Determine the (X, Y) coordinate at the center of the cell enclosing the given text.  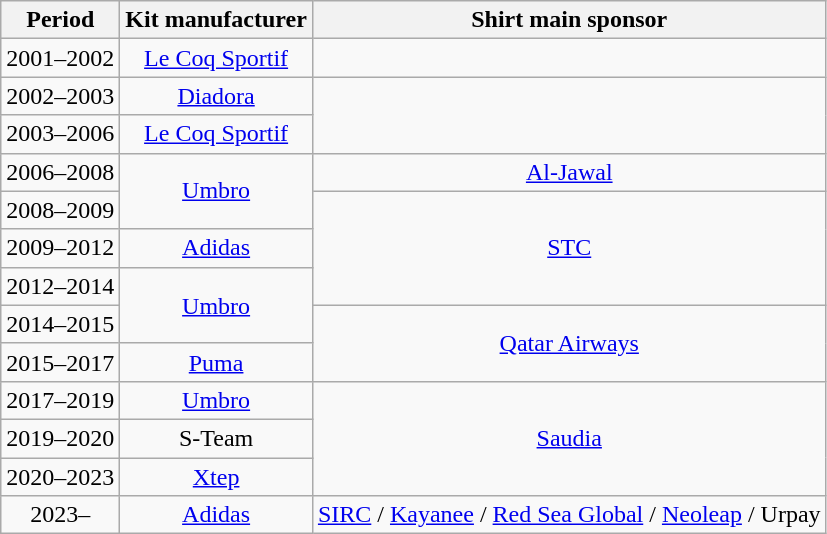
Diadora (216, 96)
2002–2003 (60, 96)
2017–2019 (60, 400)
Al-Jawal (569, 172)
Kit manufacturer (216, 20)
2020–2023 (60, 477)
S-Team (216, 438)
2019–2020 (60, 438)
SIRC / Kayanee / Red Sea Global / Neoleap / Urpay (569, 515)
Period (60, 20)
2015–2017 (60, 362)
Shirt main sponsor (569, 20)
Xtep (216, 477)
2003–2006 (60, 134)
2001–2002 (60, 58)
2014–2015 (60, 324)
STC (569, 248)
2008–2009 (60, 210)
Saudia (569, 438)
Puma (216, 362)
2012–2014 (60, 286)
2006–2008 (60, 172)
Qatar Airways (569, 343)
2023– (60, 515)
2009–2012 (60, 248)
